Scan for the cell matching the given text and deliver its (X, Y) coordinate at center. 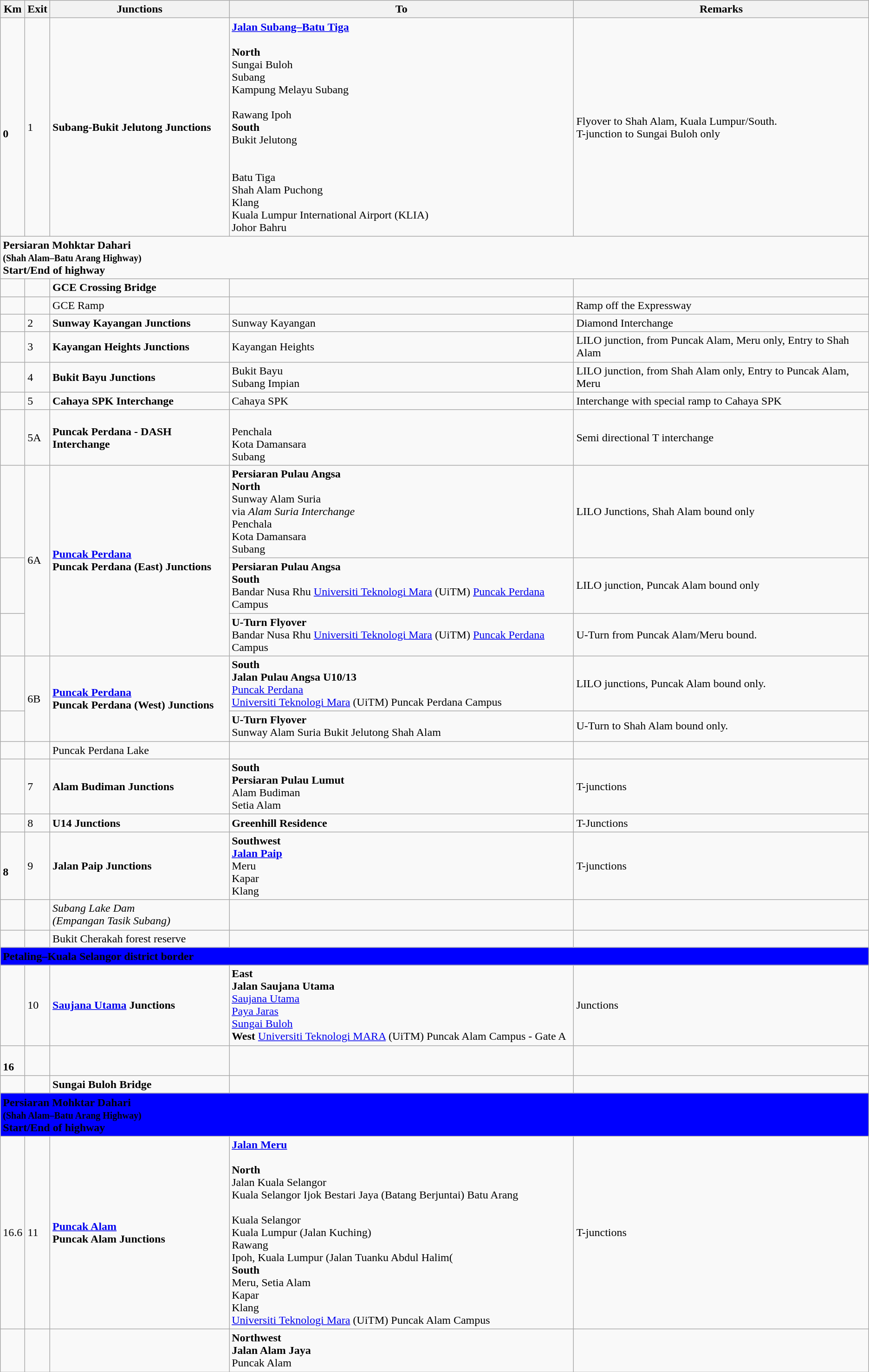
16.6 (13, 1232)
To (402, 9)
Exit (38, 9)
1 (38, 127)
Kayangan Heights Junctions (140, 347)
EastJalan Saujana UtamaSaujana Utama Paya Jaras Sungai BulohWest Universiti Teknologi MARA (UiTM) Puncak Alam Campus - Gate A (402, 1005)
6B (38, 699)
Sungai Buloh Bridge (140, 1084)
Interchange with special ramp to Cahaya SPK (721, 401)
Puncak PerdanaPuncak Perdana (East) Junctions (140, 560)
7 (38, 787)
Cahaya SPK Interchange (140, 401)
2 (38, 323)
Remarks (721, 9)
Diamond Interchange (721, 323)
16 (13, 1061)
Persiaran Pulau AngsaNorthSunway Alam Suria via Alam Suria Interchange PenchalaKota DamansaraSubang (402, 511)
SouthwestJalan PaipMeruKapar Klang (402, 866)
9 (38, 866)
Flyover to Shah Alam, Kuala Lumpur/South.T-junction to Sungai Buloh only (721, 127)
6A (38, 560)
LILO junctions, Puncak Alam bound only. (721, 684)
Ramp off the Expressway (721, 305)
Puncak Perdana Lake (140, 750)
Subang-Bukit Jelutong Junctions (140, 127)
PenchalaKota DamansaraSubang (402, 437)
Subang Lake Dam(Empangan Tasik Subang) (140, 915)
GCE Crossing Bridge (140, 288)
5 (38, 401)
Semi directional T interchange (721, 437)
LILO junction, from Puncak Alam, Meru only, Entry to Shah Alam (721, 347)
Kayangan Heights (402, 347)
LILO junction, from Shah Alam only, Entry to Puncak Alam, Meru (721, 377)
U-Turn to Shah Alam bound only. (721, 727)
Persiaran Pulau AngsaSouthBandar Nusa Rhu Universiti Teknologi Mara (UiTM) Puncak Perdana Campus (402, 586)
Puncak Perdana - DASH Interchange (140, 437)
Bukit Bayu Junctions (140, 377)
GCE Ramp (140, 305)
Jalan Paip Junctions (140, 866)
SouthPersiaran Pulau LumutAlam BudimanSetia Alam (402, 787)
4 (38, 377)
U-Turn FlyoverSunway Alam Suria Bukit Jelutong Shah Alam (402, 727)
SouthJalan Pulau Angsa U10/13Puncak PerdanaUniversiti Teknologi Mara (UiTM) Puncak Perdana Campus (402, 684)
11 (38, 1232)
LILO junction, Puncak Alam bound only (721, 586)
3 (38, 347)
10 (38, 1005)
U14 Junctions (140, 823)
Bukit Bayu Subang Impian (402, 377)
U-Turn FlyoverBandar Nusa Rhu Universiti Teknologi Mara (UiTM) Puncak Perdana Campus (402, 635)
Puncak AlamPuncak Alam Junctions (140, 1232)
Sunway Kayangan Junctions (140, 323)
Alam Budiman Junctions (140, 787)
LILO Junctions, Shah Alam bound only (721, 511)
Cahaya SPK (402, 401)
0 (13, 127)
NorthwestJalan Alam JayaPuncak Alam (402, 1350)
Bukit Cherakah forest reserve (140, 939)
T-Junctions (721, 823)
Sunway Kayangan (402, 323)
Km (13, 9)
Saujana Utama Junctions (140, 1005)
Greenhill Residence (402, 823)
Petaling–Kuala Selangor district border (434, 956)
5A (38, 437)
U-Turn from Puncak Alam/Meru bound. (721, 635)
Puncak PerdanaPuncak Perdana (West) Junctions (140, 699)
